Locate the cell with the specified text and output its [X, Y] center coordinate. 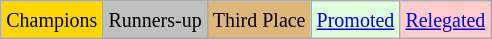
Relegated [446, 20]
Runners-up [155, 20]
Promoted [356, 20]
Champions [52, 20]
Third Place [259, 20]
